Identify which cell holds the provided text, then report its [X, Y] central coordinate. 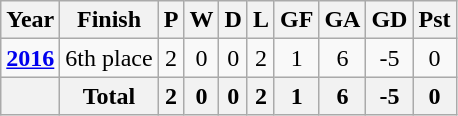
Year [30, 20]
P [171, 20]
GA [342, 20]
L [260, 20]
Total [109, 96]
GF [296, 20]
6th place [109, 58]
W [202, 20]
D [233, 20]
2016 [30, 58]
GD [390, 20]
Pst [434, 20]
Finish [109, 20]
